For the text-containing cell, return its midpoint in (x, y) coordinate format. 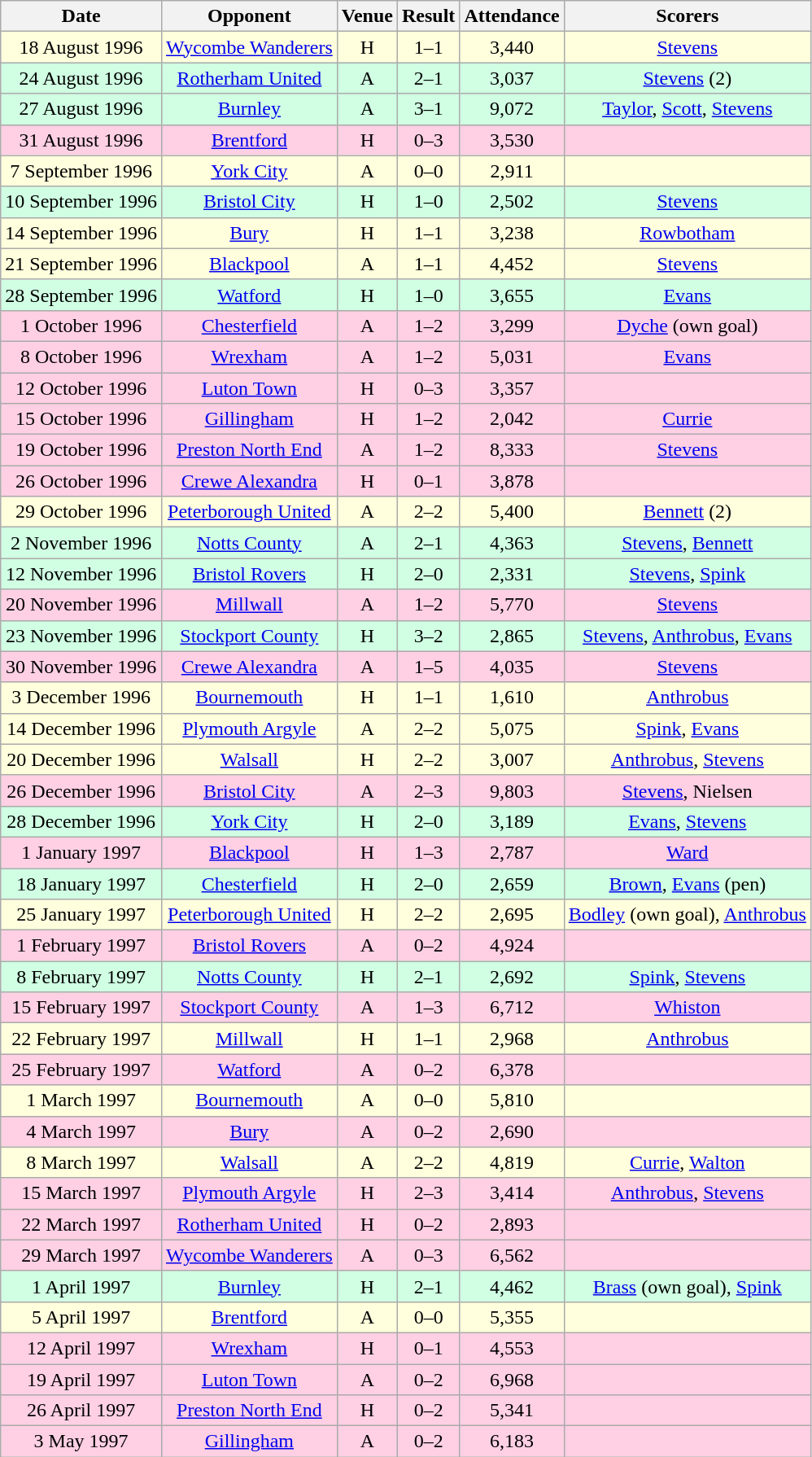
29 March 1997 (81, 1255)
7 September 1996 (81, 171)
1 February 1997 (81, 946)
12 October 1996 (81, 388)
15 February 1997 (81, 1008)
2,502 (512, 202)
Dyche (own goal) (687, 326)
Currie, Walton (687, 1162)
3,440 (512, 47)
3–2 (428, 636)
5 April 1997 (81, 1317)
19 October 1996 (81, 450)
4,363 (512, 543)
3,189 (512, 821)
14 December 1996 (81, 728)
25 February 1997 (81, 1070)
3,530 (512, 140)
1 October 1996 (81, 326)
3,299 (512, 326)
21 September 1996 (81, 264)
6,712 (512, 1008)
Spink, Stevens (687, 977)
26 April 1997 (81, 1411)
Stevens, Spink (687, 574)
Ward (687, 852)
Stevens, Bennett (687, 543)
27 August 1996 (81, 109)
9,803 (512, 790)
14 September 1996 (81, 233)
9,072 (512, 109)
Stevens (2) (687, 78)
26 October 1996 (81, 481)
18 August 1996 (81, 47)
Opponent (249, 16)
29 October 1996 (81, 512)
8 October 1996 (81, 357)
20 November 1996 (81, 605)
2 November 1996 (81, 543)
4,035 (512, 667)
Spink, Evans (687, 728)
5,770 (512, 605)
Venue (367, 16)
4 March 1997 (81, 1131)
5,031 (512, 357)
3,878 (512, 481)
3–1 (428, 109)
5,400 (512, 512)
Attendance (512, 16)
4,462 (512, 1286)
6,968 (512, 1380)
2,331 (512, 574)
28 September 1996 (81, 295)
8 March 1997 (81, 1162)
2,659 (512, 883)
18 January 1997 (81, 883)
4,553 (512, 1348)
Scorers (687, 16)
31 August 1996 (81, 140)
30 November 1996 (81, 667)
4,924 (512, 946)
23 November 1996 (81, 636)
26 December 1996 (81, 790)
3,238 (512, 233)
1 April 1997 (81, 1286)
8,333 (512, 450)
Brown, Evans (pen) (687, 883)
1,610 (512, 698)
5,810 (512, 1100)
2,865 (512, 636)
3 May 1997 (81, 1442)
Stevens, Anthrobus, Evans (687, 636)
25 January 1997 (81, 915)
2,690 (512, 1131)
2,787 (512, 852)
28 December 1996 (81, 821)
3,357 (512, 388)
2,893 (512, 1224)
Stevens, Nielsen (687, 790)
2,692 (512, 977)
19 April 1997 (81, 1380)
1 January 1997 (81, 852)
2,695 (512, 915)
3 December 1996 (81, 698)
Currie (687, 419)
Taylor, Scott, Stevens (687, 109)
24 August 1996 (81, 78)
5,341 (512, 1411)
5,355 (512, 1317)
Whiston (687, 1008)
6,562 (512, 1255)
3,007 (512, 759)
1–5 (428, 667)
3,414 (512, 1193)
3,037 (512, 78)
12 November 1996 (81, 574)
Bodley (own goal), Anthrobus (687, 915)
22 March 1997 (81, 1224)
22 February 1997 (81, 1039)
3,655 (512, 295)
2,042 (512, 419)
Rowbotham (687, 233)
Bennett (2) (687, 512)
1 March 1997 (81, 1100)
2,968 (512, 1039)
6,378 (512, 1070)
10 September 1996 (81, 202)
5,075 (512, 728)
4,819 (512, 1162)
20 December 1996 (81, 759)
Evans, Stevens (687, 821)
Result (428, 16)
4,452 (512, 264)
8 February 1997 (81, 977)
12 April 1997 (81, 1348)
2,911 (512, 171)
Brass (own goal), Spink (687, 1286)
6,183 (512, 1442)
15 March 1997 (81, 1193)
15 October 1996 (81, 419)
Date (81, 16)
